Identify which cell holds the provided text, then report its (x, y) central coordinate. 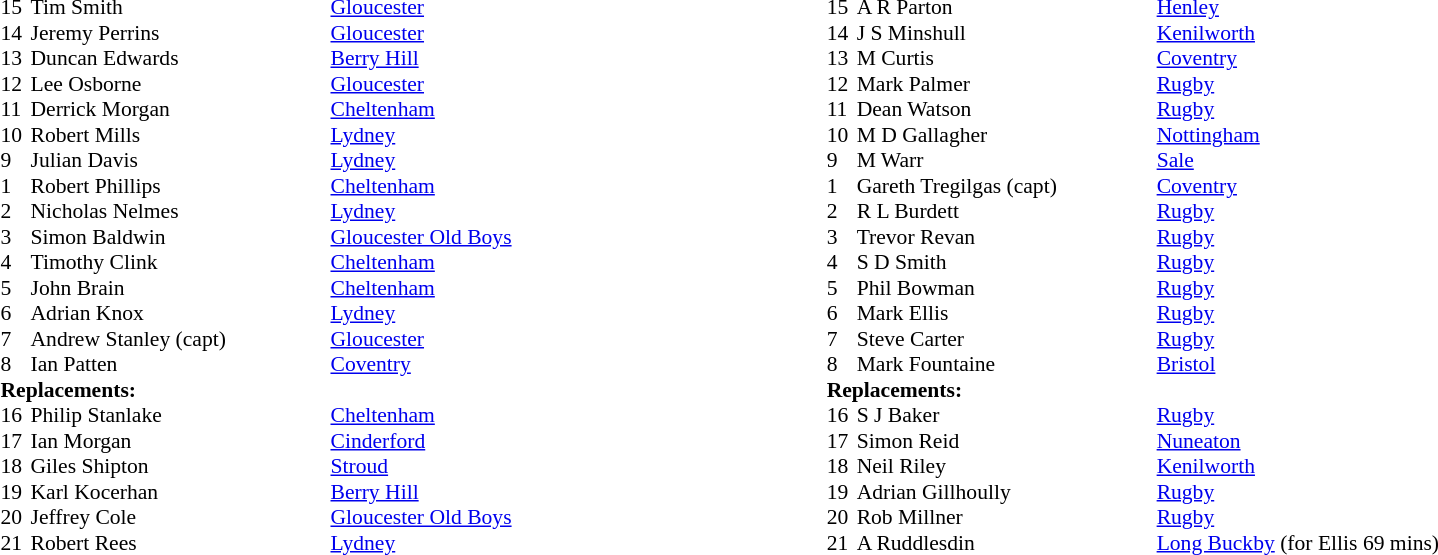
J S Minshull (1007, 33)
Dean Watson (1007, 109)
Simon Reid (1007, 441)
Neil Riley (1007, 467)
Adrian Knox (180, 313)
Mark Ellis (1007, 313)
Mark Fountaine (1007, 365)
Mark Palmer (1007, 84)
Adrian Gillhoully (1007, 492)
Timothy Clink (180, 263)
R L Burdett (1007, 211)
Gareth Tregilgas (capt) (1007, 186)
Derrick Morgan (180, 109)
Steve Carter (1007, 339)
Simon Baldwin (180, 237)
John Brain (180, 288)
Giles Shipton (180, 467)
Coventry (420, 365)
Philip Stanlake (180, 415)
Cinderford (420, 441)
Duncan Edwards (180, 59)
Rob Millner (1007, 517)
S J Baker (1007, 415)
Karl Kocerhan (180, 492)
Lee Osborne (180, 84)
Andrew Stanley (capt) (180, 339)
Robert Phillips (180, 186)
M D Gallagher (1007, 135)
Jeffrey Cole (180, 517)
M Warr (1007, 161)
Stroud (420, 467)
S D Smith (1007, 263)
M Curtis (1007, 59)
Phil Bowman (1007, 288)
Ian Morgan (180, 441)
Trevor Revan (1007, 237)
Julian Davis (180, 161)
Ian Patten (180, 365)
Nicholas Nelmes (180, 211)
Robert Mills (180, 135)
Jeremy Perrins (180, 33)
Replacements: (256, 390)
